Determine the [x, y] coordinate at the center of the cell enclosing the given text.  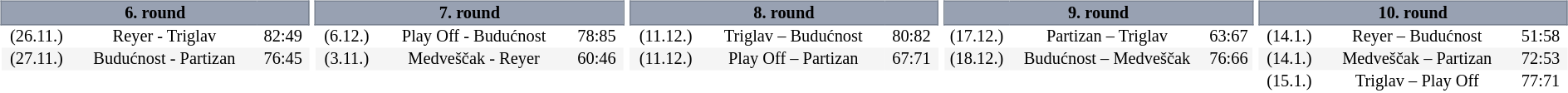
Play Off – Partizan [793, 60]
76:45 [282, 60]
82:49 [282, 37]
(6.12.) [347, 37]
(17.12.) [977, 37]
72:53 [1540, 60]
8. round [784, 12]
Triglav – Play Off [1417, 81]
(15.1.) [1289, 81]
Budućnost - Partizan [164, 60]
77:71 [1540, 81]
Triglav – Budućnost [793, 37]
(18.12.) [977, 60]
Budućnost – Medveščak [1107, 60]
7. round [470, 12]
(26.11.) [37, 37]
(27.11.) [37, 60]
63:67 [1229, 37]
60:46 [596, 60]
80:82 [911, 37]
Play Off - Budućnost [473, 37]
67:71 [911, 60]
Partizan – Triglav [1107, 37]
78:85 [596, 37]
Medveščak - Reyer [473, 60]
51:58 [1540, 37]
Reyer – Budućnost [1417, 37]
10. round [1414, 12]
76:66 [1229, 60]
Reyer - Triglav [164, 37]
9. round [1098, 12]
Medveščak – Partizan [1417, 60]
6. round [154, 12]
(3.11.) [347, 60]
